Scan for the cell matching the given text and deliver its [X, Y] coordinate at center. 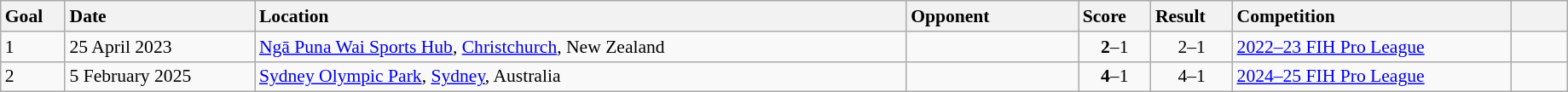
Date [159, 16]
5 February 2025 [159, 77]
Location [581, 16]
Competition [1373, 16]
Ngā Puna Wai Sports Hub, Christchurch, New Zealand [581, 47]
2022–23 FIH Pro League [1373, 47]
25 April 2023 [159, 47]
2024–25 FIH Pro League [1373, 77]
Opponent [992, 16]
Result [1192, 16]
Score [1115, 16]
Sydney Olympic Park, Sydney, Australia [581, 77]
Goal [33, 16]
2 [33, 77]
1 [33, 47]
